Return the [x, y] coordinate for the center point of the cell that contains the specified text.  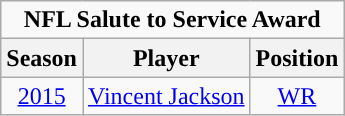
2015 [42, 96]
NFL Salute to Service Award [172, 20]
Position [297, 58]
WR [297, 96]
Vincent Jackson [166, 96]
Player [166, 58]
Season [42, 58]
